Identify which cell holds the provided text, then report its (X, Y) central coordinate. 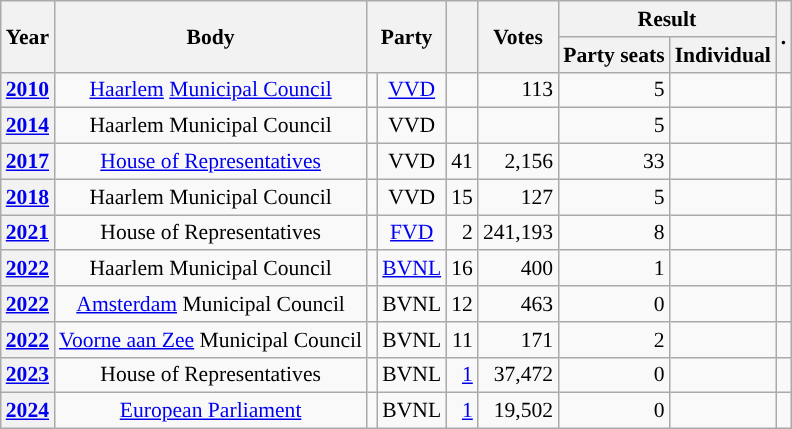
Voorne aan Zee Municipal Council (210, 340)
41 (462, 162)
Body (210, 36)
127 (518, 197)
European Parliament (210, 411)
FVD (412, 233)
11 (462, 340)
2017 (28, 162)
Amsterdam Municipal Council (210, 304)
33 (614, 162)
171 (518, 340)
Result (667, 19)
463 (518, 304)
Votes (518, 36)
. (784, 36)
241,193 (518, 233)
Year (28, 36)
2021 (28, 233)
15 (462, 197)
2,156 (518, 162)
Party (406, 36)
19,502 (518, 411)
400 (518, 269)
113 (518, 90)
Individual (723, 55)
Party seats (614, 55)
2023 (28, 375)
12 (462, 304)
2014 (28, 126)
2010 (28, 90)
37,472 (518, 375)
16 (462, 269)
8 (614, 233)
2024 (28, 411)
2018 (28, 197)
